From the cell containing the given text, extract its center point as (X, Y) coordinate. 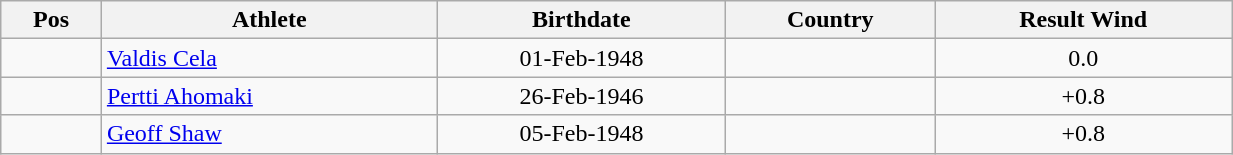
05-Feb-1948 (582, 134)
Valdis Cela (269, 58)
26-Feb-1946 (582, 96)
Pertti Ahomaki (269, 96)
Pos (52, 20)
Geoff Shaw (269, 134)
Athlete (269, 20)
0.0 (1084, 58)
01-Feb-1948 (582, 58)
Result Wind (1084, 20)
Birthdate (582, 20)
Country (830, 20)
